Locate the cell with the specified text and output its (X, Y) center coordinate. 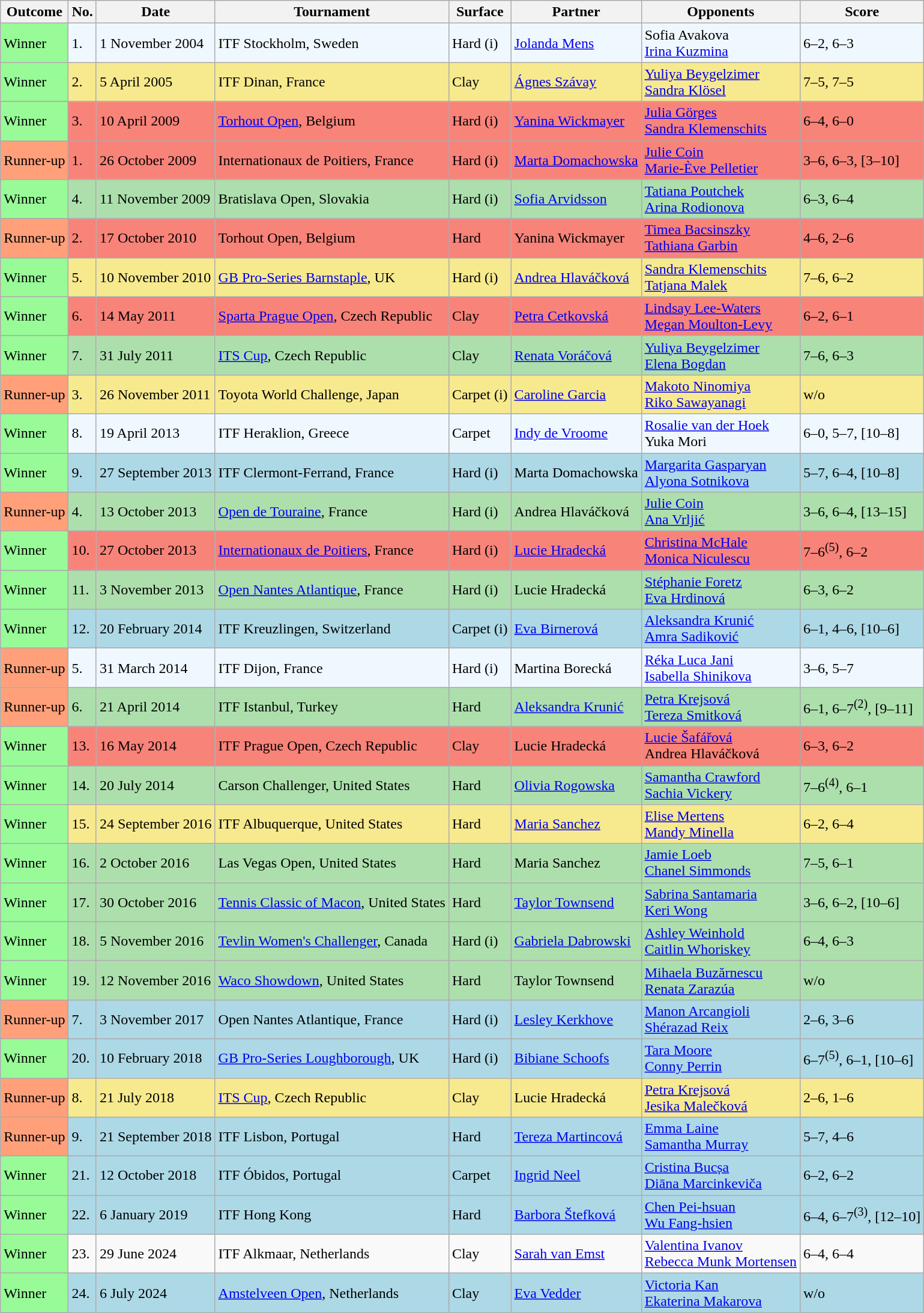
Jamie Loeb Chanel Simmonds (720, 863)
22. (82, 1215)
Gabriela Dabrowski (576, 941)
6–0, 5–7, [10–8] (862, 433)
Tennis Classic of Macon, United States (331, 902)
Valentina Ivanov Rebecca Munk Mortensen (720, 1254)
Makoto Ninomiya Riko Sawayanagi (720, 394)
31 July 2011 (156, 355)
Samantha Crawford Sachia Vickery (720, 785)
Tournament (331, 12)
19. (82, 980)
Bratislava Open, Slovakia (331, 199)
6 January 2019 (156, 1215)
14 May 2011 (156, 316)
12. (82, 629)
17 October 2010 (156, 238)
10. (82, 551)
Mihaela Buzărnescu Renata Zarazúa (720, 980)
6–2, 6–1 (862, 316)
20. (82, 1058)
5 April 2005 (156, 82)
Elise Mertens Mandy Minella (720, 824)
ITF Clermont-Ferrand, France (331, 472)
2 October 2016 (156, 863)
Partner (576, 12)
26 October 2009 (156, 160)
1 November 2004 (156, 43)
Barbora Štefková (576, 1215)
18. (82, 941)
5–7, 6–4, [10–8] (862, 472)
Lucie Šafářová Andrea Hlaváčková (720, 746)
ITF Dinan, France (331, 82)
6–1, 6–7(2), [9–11] (862, 707)
3–6, 6–4, [13–15] (862, 512)
Lindsay Lee-Waters Megan Moulton-Levy (720, 316)
4–6, 2–6 (862, 238)
24 September 2016 (156, 824)
Chen Pei-hsuan Wu Fang-hsien (720, 1215)
7–6(5), 6–2 (862, 551)
Yuliya Beygelzimer Sandra Klösel (720, 82)
Jolanda Mens (576, 43)
6 July 2024 (156, 1293)
Ashley Weinhold Caitlin Whoriskey (720, 941)
Open de Touraine, France (331, 512)
Date (156, 12)
24. (82, 1293)
6–3, 6–4 (862, 199)
27 September 2013 (156, 472)
Lesley Kerkhove (576, 1019)
23. (82, 1254)
11 November 2009 (156, 199)
Ingrid Neel (576, 1176)
Sarah van Emst (576, 1254)
Petra Krejsová Tereza Smitková (720, 707)
16 May 2014 (156, 746)
ITF Heraklion, Greece (331, 433)
Olivia Rogowska (576, 785)
Petra Krejsová Jesika Malečková (720, 1097)
6–2, 6–2 (862, 1176)
21 April 2014 (156, 707)
27 October 2013 (156, 551)
ITF Albuquerque, United States (331, 824)
3–6, 6–3, [3–10] (862, 160)
7–6(4), 6–1 (862, 785)
Waco Showdown, United States (331, 980)
Aleksandra Krunić Amra Sadiković (720, 629)
6–4, 6–3 (862, 941)
ITF Istanbul, Turkey (331, 707)
7–5, 7–5 (862, 82)
Tevlin Women's Challenger, Canada (331, 941)
Las Vegas Open, United States (331, 863)
29 June 2024 (156, 1254)
5–7, 4–6 (862, 1137)
3 November 2013 (156, 590)
6–7(5), 6–1, [10–6] (862, 1058)
Score (862, 12)
Toyota World Challenge, Japan (331, 394)
3–6, 6–2, [10–6] (862, 902)
5 November 2016 (156, 941)
ITF Óbidos, Portugal (331, 1176)
15. (82, 824)
Cristina Bucșa Diāna Marcinkeviča (720, 1176)
13. (82, 746)
Timea Bacsinszky Tathiana Garbin (720, 238)
6–4, 6–0 (862, 121)
ITF Prague Open, Czech Republic (331, 746)
Outcome (35, 12)
Sofia Avakova Irina Kuzmina (720, 43)
20 February 2014 (156, 629)
ITF Dijon, France (331, 668)
Eva Vedder (576, 1293)
10 February 2018 (156, 1058)
Réka Luca Jani Isabella Shinikova (720, 668)
Tereza Martincová (576, 1137)
Julie Coin Ana Vrljić (720, 512)
GB Pro-Series Loughborough, UK (331, 1058)
21 September 2018 (156, 1137)
7–6, 6–3 (862, 355)
Manon Arcangioli Shérazad Reix (720, 1019)
13 October 2013 (156, 512)
10 November 2010 (156, 277)
6–4, 6–4 (862, 1254)
3–6, 5–7 (862, 668)
Indy de Vroome (576, 433)
No. (82, 12)
3 November 2017 (156, 1019)
7–6, 6–2 (862, 277)
ITF Lisbon, Portugal (331, 1137)
Sandra Klemenschits Tatjana Malek (720, 277)
2–6, 1–6 (862, 1097)
Margarita Gasparyan Alyona Sotnikova (720, 472)
6–4, 6–7(3), [12–10] (862, 1215)
31 March 2014 (156, 668)
Rosalie van der Hoek Yuka Mori (720, 433)
Sparta Prague Open, Czech Republic (331, 316)
16. (82, 863)
6–1, 4–6, [10–6] (862, 629)
Opponents (720, 12)
Amstelveen Open, Netherlands (331, 1293)
Petra Cetkovská (576, 316)
ITF Alkmaar, Netherlands (331, 1254)
21 July 2018 (156, 1097)
2–6, 3–6 (862, 1019)
6–2, 6–3 (862, 43)
21. (82, 1176)
11. (82, 590)
Aleksandra Krunić (576, 707)
7–5, 6–1 (862, 863)
17. (82, 902)
Yuliya Beygelzimer Elena Bogdan (720, 355)
Ágnes Szávay (576, 82)
14. (82, 785)
Renata Voráčová (576, 355)
Julia Görges Sandra Klemenschits (720, 121)
19 April 2013 (156, 433)
Christina McHale Monica Niculescu (720, 551)
30 October 2016 (156, 902)
20 July 2014 (156, 785)
Caroline Garcia (576, 394)
Emma Laine Samantha Murray (720, 1137)
Surface (480, 12)
Bibiane Schoofs (576, 1058)
6–2, 6–4 (862, 824)
Stéphanie Foretz Eva Hrdinová (720, 590)
GB Pro-Series Barnstaple, UK (331, 277)
Julie Coin Marie-Ève Pelletier (720, 160)
26 November 2011 (156, 394)
ITF Kreuzlingen, Switzerland (331, 629)
Victoria Kan Ekaterina Makarova (720, 1293)
Eva Birnerová (576, 629)
Carson Challenger, United States (331, 785)
ITF Hong Kong (331, 1215)
Sofia Arvidsson (576, 199)
Martina Borecká (576, 668)
12 November 2016 (156, 980)
12 October 2018 (156, 1176)
Tara Moore Conny Perrin (720, 1058)
10 April 2009 (156, 121)
Sabrina Santamaria Keri Wong (720, 902)
ITF Stockholm, Sweden (331, 43)
Tatiana Poutchek Arina Rodionova (720, 199)
